Detect which cell encompasses the target text, then output its [X, Y] center coordinate. 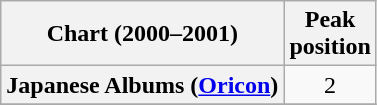
Chart (2000–2001) [142, 34]
2 [330, 85]
Japanese Albums (Oricon) [142, 85]
Peakposition [330, 34]
